Search for the cell housing the specified text and yield its [X, Y] center coordinate. 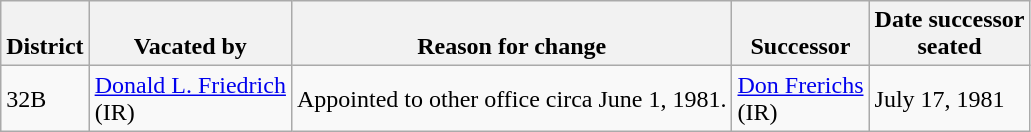
Donald L. Friedrich(IR) [190, 98]
Vacated by [190, 34]
Successor [800, 34]
Date successorseated [950, 34]
July 17, 1981 [950, 98]
32B [45, 98]
District [45, 34]
Reason for change [512, 34]
Don Frerichs(IR) [800, 98]
Appointed to other office circa June 1, 1981. [512, 98]
